Search for the cell housing the specified text and yield its [x, y] center coordinate. 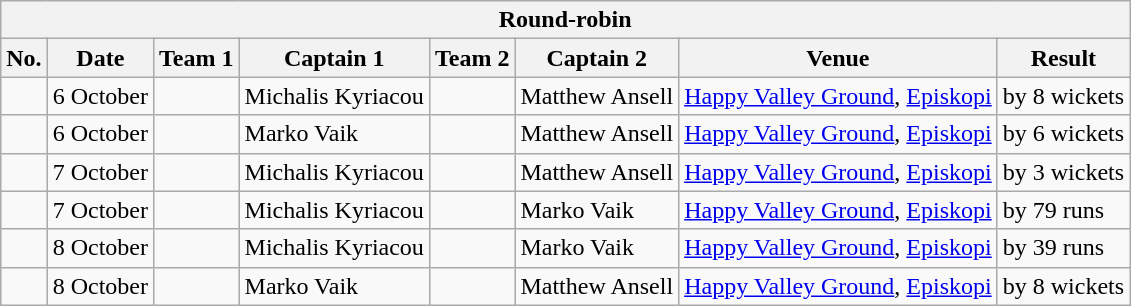
Team 1 [197, 58]
No. [24, 58]
Date [100, 58]
Captain 2 [597, 58]
Round-robin [566, 20]
Venue [838, 58]
Result [1063, 58]
by 79 runs [1063, 210]
Team 2 [472, 58]
by 6 wickets [1063, 134]
by 39 runs [1063, 248]
by 3 wickets [1063, 172]
Captain 1 [334, 58]
